Pinpoint the cell where the given text exists, returning its [X, Y] midpoint coordinate. 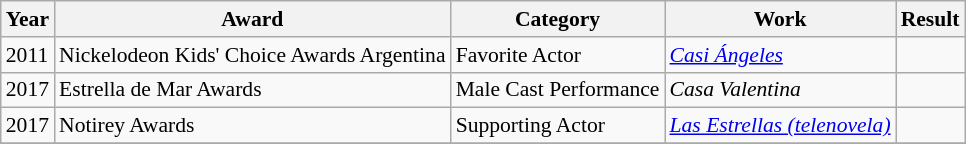
Favorite Actor [558, 55]
Casi Ángeles [780, 55]
Nickelodeon Kids' Choice Awards Argentina [252, 55]
Male Cast Performance [558, 90]
Casa Valentina [780, 90]
Work [780, 19]
Las Estrellas (telenovela) [780, 126]
Notirey Awards [252, 126]
Year [28, 19]
Category [558, 19]
Supporting Actor [558, 126]
Estrella de Mar Awards [252, 90]
Result [930, 19]
2011 [28, 55]
Award [252, 19]
